Return [X, Y] of the center of cell containing provided text 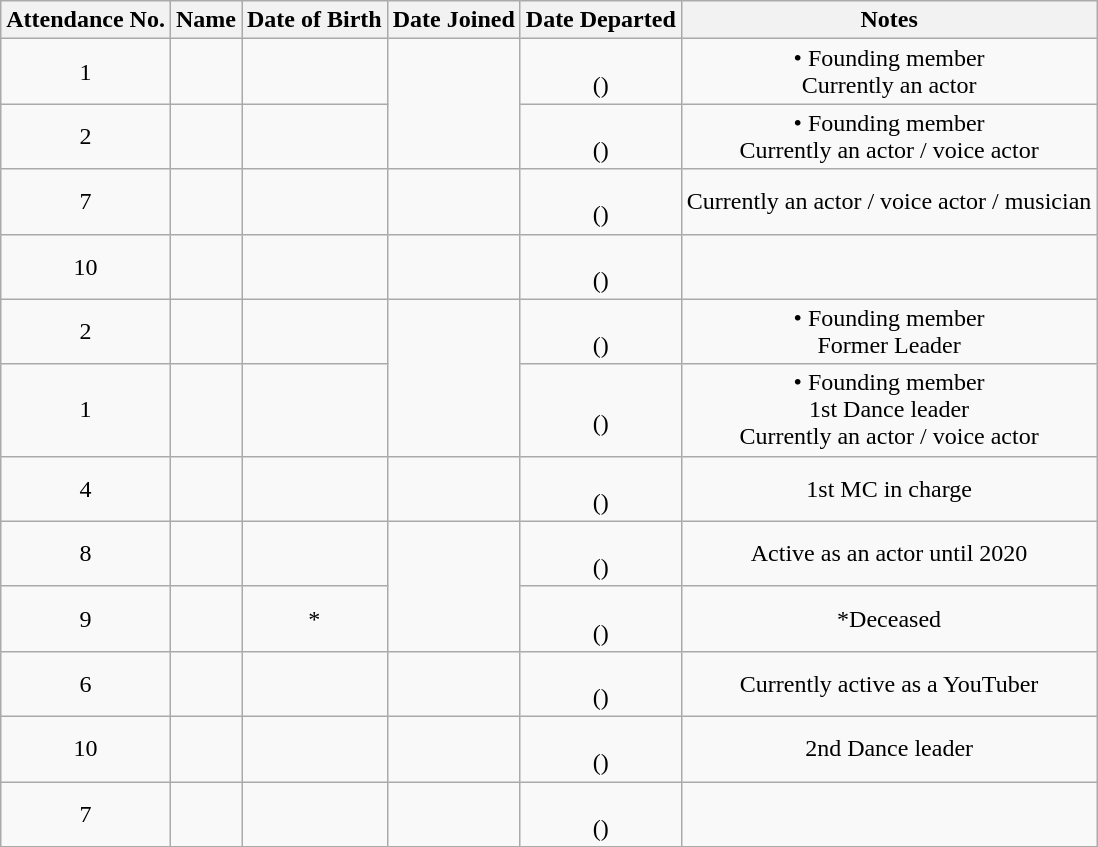
1st MC in charge [889, 488]
Date Departed [600, 20]
8 [86, 554]
Date of Birth [315, 20]
Currently active as a YouTuber [889, 684]
• Founding memberCurrently an actor / voice actor [889, 136]
*Deceased [889, 618]
* [315, 618]
• Founding member Former Leader [889, 332]
2nd Dance leader [889, 748]
6 [86, 684]
Active as an actor until 2020 [889, 554]
Currently an actor / voice actor / musician [889, 202]
• Founding memberCurrently an actor [889, 72]
9 [86, 618]
Attendance No. [86, 20]
• Founding member 1st Dance leaderCurrently an actor / voice actor [889, 410]
Date Joined [454, 20]
Name [206, 20]
4 [86, 488]
Notes [889, 20]
